Identify which cell holds the provided text, then report its (x, y) central coordinate. 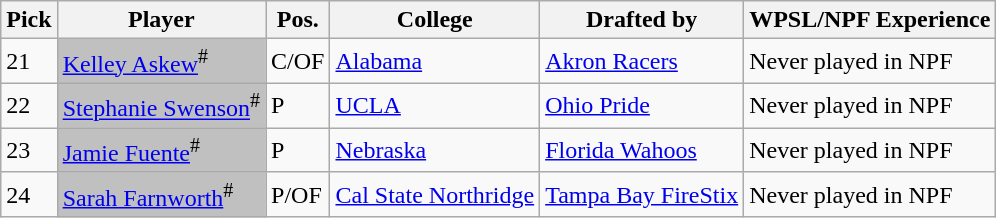
Ohio Pride (642, 106)
22 (29, 106)
College (435, 20)
Akron Racers (642, 62)
P/OF (298, 194)
Nebraska (435, 150)
Kelley Askew# (161, 62)
Tampa Bay FireStix (642, 194)
23 (29, 150)
Drafted by (642, 20)
Pos. (298, 20)
Pick (29, 20)
Jamie Fuente# (161, 150)
21 (29, 62)
UCLA (435, 106)
Florida Wahoos (642, 150)
C/OF (298, 62)
Stephanie Swenson# (161, 106)
WPSL/NPF Experience (870, 20)
Player (161, 20)
24 (29, 194)
Sarah Farnworth# (161, 194)
Cal State Northridge (435, 194)
Alabama (435, 62)
